Output the [X, Y] coordinate of the center of the cell containing the given text.  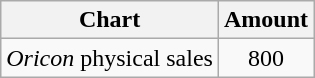
Amount [266, 20]
800 [266, 58]
Oricon physical sales [110, 58]
Chart [110, 20]
